Identify which cell holds the provided text, then report its [X, Y] central coordinate. 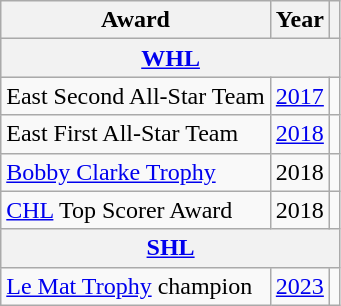
Award [136, 20]
WHL [171, 58]
Le Mat Trophy champion [136, 286]
CHL Top Scorer Award [136, 210]
Year [300, 20]
SHL [171, 248]
2017 [300, 96]
Bobby Clarke Trophy [136, 172]
East First All-Star Team [136, 134]
2023 [300, 286]
East Second All-Star Team [136, 96]
